Search for the cell housing the specified text and yield its [x, y] center coordinate. 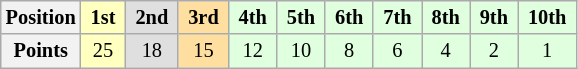
9th [494, 17]
6 [397, 51]
8 [349, 51]
6th [349, 17]
10 [301, 51]
12 [253, 51]
25 [104, 51]
Points [41, 51]
Position [41, 17]
2nd [152, 17]
8th [446, 17]
10th [547, 17]
3rd [203, 17]
5th [301, 17]
4th [253, 17]
15 [203, 51]
1 [547, 51]
18 [152, 51]
7th [397, 17]
4 [446, 51]
2 [494, 51]
1st [104, 17]
